Return (x, y) of the center of cell containing provided text 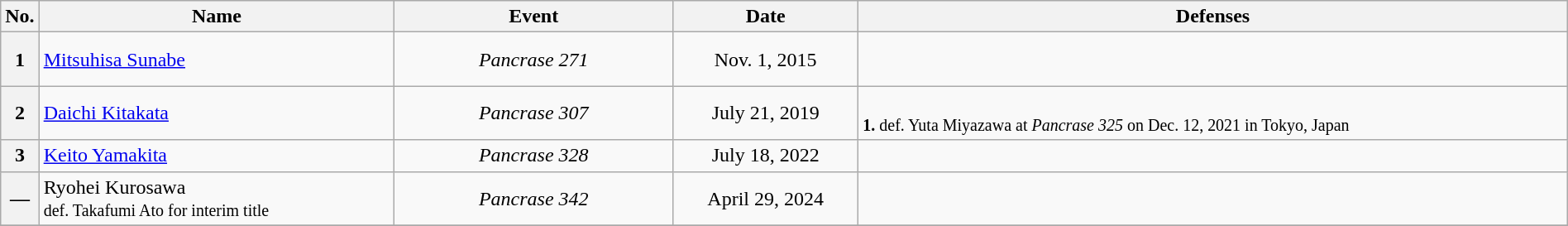
No. (20, 17)
Date (766, 17)
Keito Yamakita (217, 156)
— (20, 199)
Pancrase 328 (534, 156)
April 29, 2024 (766, 199)
Nov. 1, 2015 (766, 60)
2 (20, 113)
July 21, 2019 (766, 113)
Name (217, 17)
Event (534, 17)
Pancrase 342 (534, 199)
Ryohei Kurosawadef. Takafumi Ato for interim title (217, 199)
Defenses (1212, 17)
Pancrase 307 (534, 113)
Daichi Kitakata (217, 113)
Pancrase 271 (534, 60)
1 (20, 60)
1. def. Yuta Miyazawa at Pancrase 325 on Dec. 12, 2021 in Tokyo, Japan (1212, 113)
July 18, 2022 (766, 156)
3 (20, 156)
Mitsuhisa Sunabe (217, 60)
